Identify which cell holds the provided text, then report its (x, y) central coordinate. 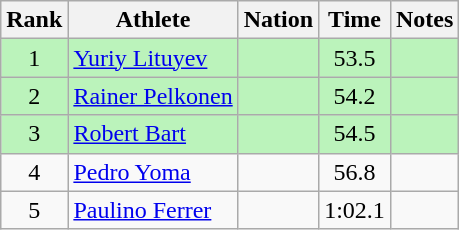
Robert Bart (153, 134)
Rank (34, 20)
54.5 (355, 134)
1 (34, 58)
4 (34, 172)
3 (34, 134)
1:02.1 (355, 210)
Yuriy Lituyev (153, 58)
5 (34, 210)
Athlete (153, 20)
56.8 (355, 172)
Notes (424, 20)
Time (355, 20)
54.2 (355, 96)
Paulino Ferrer (153, 210)
Pedro Yoma (153, 172)
2 (34, 96)
53.5 (355, 58)
Nation (278, 20)
Rainer Pelkonen (153, 96)
